For the text-containing cell, return its midpoint in (x, y) coordinate format. 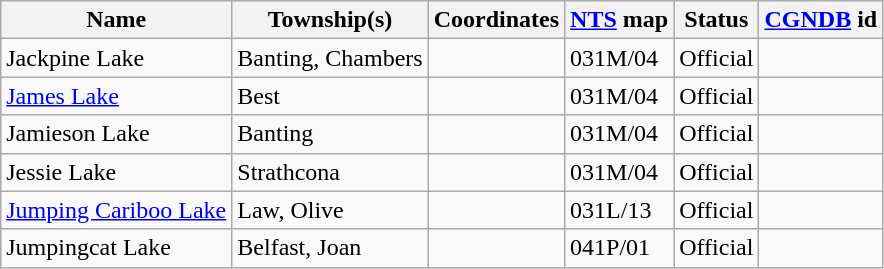
031L/13 (620, 210)
Banting, Chambers (330, 58)
Law, Olive (330, 210)
Coordinates (496, 20)
Strathcona (330, 172)
Jumpingcat Lake (116, 248)
041P/01 (620, 248)
Jackpine Lake (116, 58)
Best (330, 96)
NTS map (620, 20)
Jessie Lake (116, 172)
Name (116, 20)
James Lake (116, 96)
Jamieson Lake (116, 134)
Banting (330, 134)
Jumping Cariboo Lake (116, 210)
Belfast, Joan (330, 248)
CGNDB id (821, 20)
Status (716, 20)
Township(s) (330, 20)
